Provide the (x, y) coordinate of the cell's center where the given text is located.  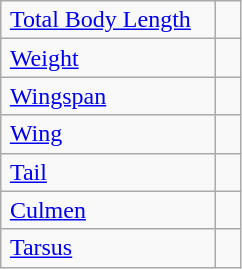
Weight (108, 58)
Tail (108, 172)
Wingspan (108, 96)
Culmen (108, 210)
Tarsus (108, 248)
Wing (108, 134)
Total Body Length (108, 20)
